Extract the [X, Y] coordinate from the center of the cell holding the provided text.  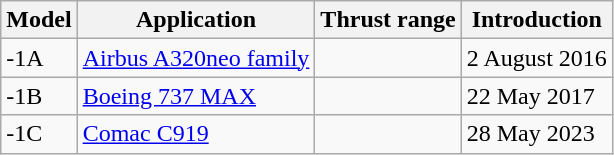
Introduction [536, 20]
Airbus A320neo family [196, 58]
Model [39, 20]
Application [196, 20]
2 August 2016 [536, 58]
-1C [39, 134]
22 May 2017 [536, 96]
28 May 2023 [536, 134]
Thrust range [388, 20]
-1B [39, 96]
-1A [39, 58]
Boeing 737 MAX [196, 96]
Comac C919 [196, 134]
